Capture the cell that displays the provided text and extract its [x, y] central coordinate. 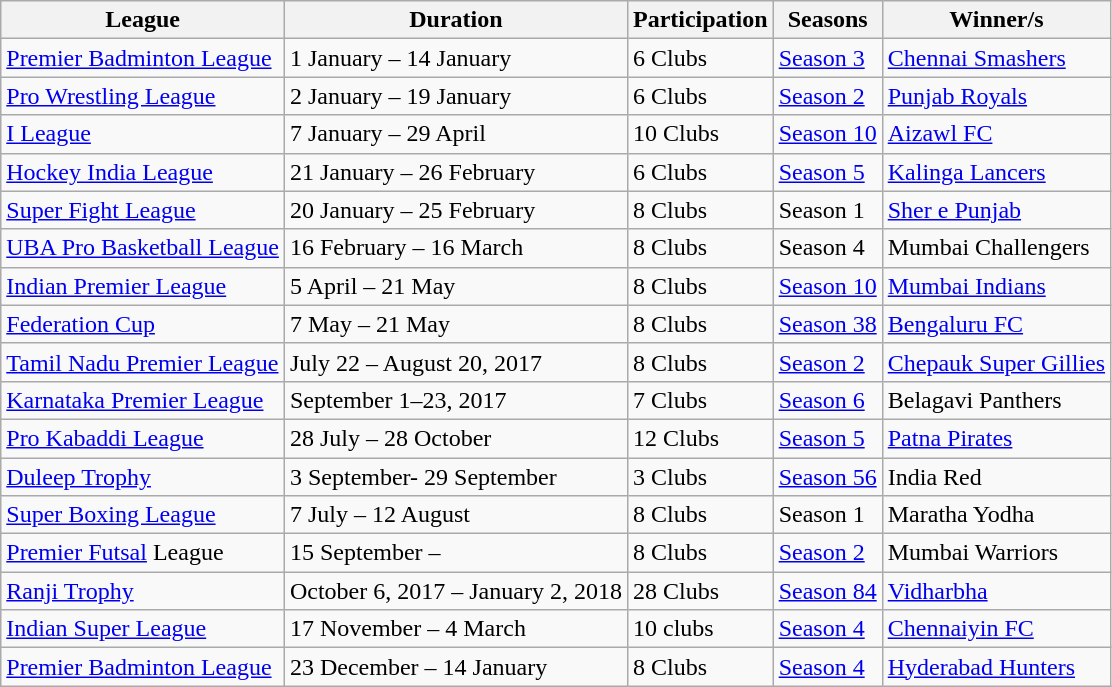
Indian Premier League [143, 286]
3 Clubs [700, 477]
Vidharbha [996, 591]
10 clubs [700, 629]
3 September- 29 September [456, 477]
7 July – 12 August [456, 515]
Aizawl FC [996, 134]
Season 56 [828, 477]
Patna Pirates [996, 438]
League [143, 20]
28 Clubs [700, 591]
16 February – 16 March [456, 248]
Premier Futsal League [143, 553]
Season 84 [828, 591]
Indian Super League [143, 629]
5 April – 21 May [456, 286]
10 Clubs [700, 134]
UBA Pro Basketball League [143, 248]
Tamil Nadu Premier League [143, 362]
12 Clubs [700, 438]
23 December – 14 January [456, 667]
Belagavi Panthers [996, 400]
Mumbai Warriors [996, 553]
Pro Kabaddi League [143, 438]
Sher e Punjab [996, 210]
I League [143, 134]
Participation [700, 20]
July 22 – August 20, 2017 [456, 362]
7 January – 29 April [456, 134]
20 January – 25 February [456, 210]
Kalinga Lancers [996, 172]
Winner/s [996, 20]
Seasons [828, 20]
Season 38 [828, 324]
October 6, 2017 – January 2, 2018 [456, 591]
Bengaluru FC [996, 324]
21 January – 26 February [456, 172]
Federation Cup [143, 324]
Super Fight League [143, 210]
Super Boxing League [143, 515]
Chepauk Super Gillies [996, 362]
1 January – 14 January [456, 58]
7 Clubs [700, 400]
Mumbai Challengers [996, 248]
Season 3 [828, 58]
Duleep Trophy [143, 477]
Chennai Smashers [996, 58]
Season 6 [828, 400]
17 November – 4 March [456, 629]
Hockey India League [143, 172]
Punjab Royals [996, 96]
Duration [456, 20]
2 January – 19 January [456, 96]
Ranji Trophy [143, 591]
7 May – 21 May [456, 324]
15 September – [456, 553]
Karnataka Premier League [143, 400]
India Red [996, 477]
28 July – 28 October [456, 438]
Hyderabad Hunters [996, 667]
Maratha Yodha [996, 515]
September 1–23, 2017 [456, 400]
Mumbai Indians [996, 286]
Pro Wrestling League [143, 96]
Chennaiyin FC [996, 629]
